Pinpoint the cell where the given text exists, returning its (X, Y) midpoint coordinate. 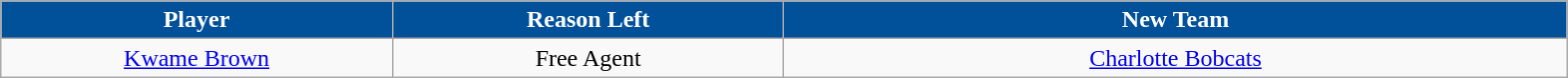
Free Agent (588, 58)
Charlotte Bobcats (1175, 58)
Reason Left (588, 20)
Kwame Brown (197, 58)
Player (197, 20)
New Team (1175, 20)
